Detect which cell encompasses the target text, then output its [X, Y] center coordinate. 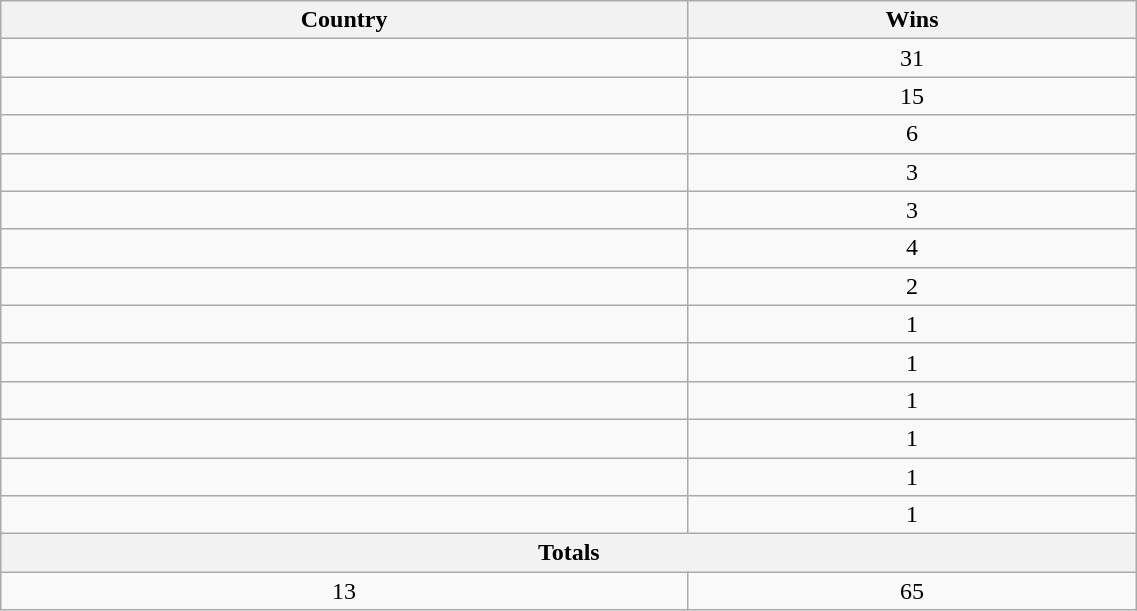
Wins [912, 20]
31 [912, 58]
4 [912, 248]
13 [344, 591]
2 [912, 286]
Totals [569, 553]
65 [912, 591]
15 [912, 96]
Country [344, 20]
6 [912, 134]
